Find where the given text appears and provide that cell's center as [x, y] coordinate. 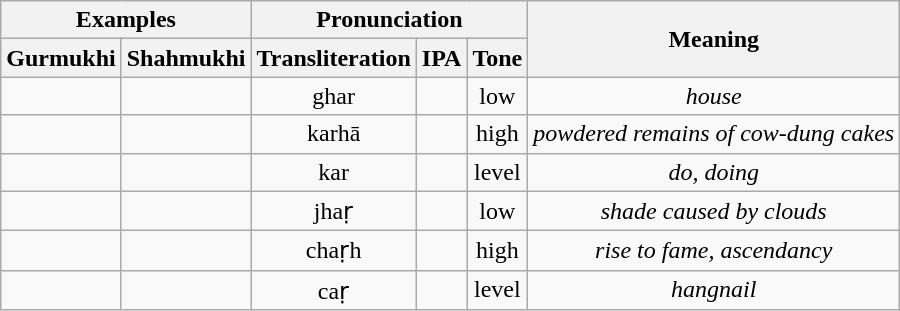
ghar [334, 96]
Tone [498, 58]
Gurmukhi [61, 58]
house [714, 96]
kar [334, 172]
powdered remains of cow-dung cakes [714, 134]
jhaṛ [334, 211]
do, doing [714, 172]
chaṛh [334, 251]
shade caused by clouds [714, 211]
Shahmukhi [186, 58]
rise to fame, ascendancy [714, 251]
hangnail [714, 290]
caṛ [334, 290]
Examples [126, 20]
IPA [442, 58]
karhā [334, 134]
Pronunciation [390, 20]
Meaning [714, 39]
Transliteration [334, 58]
